Scan for the cell matching the given text and deliver its [x, y] coordinate at center. 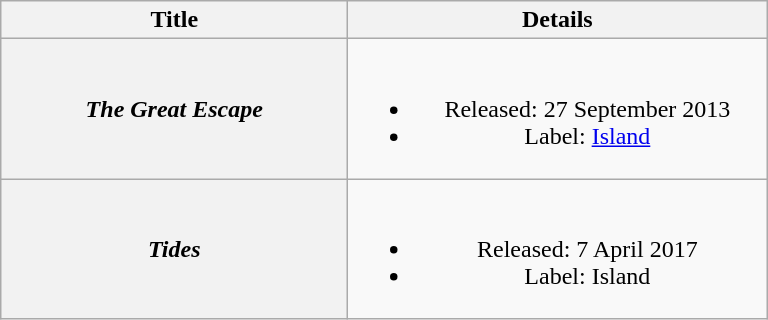
Details [558, 20]
Tides [174, 249]
Title [174, 20]
The Great Escape [174, 109]
Released: 7 April 2017Label: Island [558, 249]
Released: 27 September 2013Label: Island [558, 109]
